Scan for the cell matching the given text and deliver its [x, y] coordinate at center. 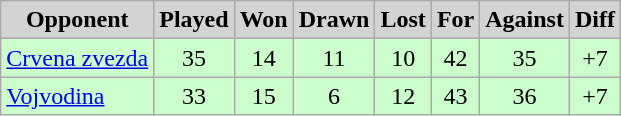
11 [334, 58]
Won [264, 20]
6 [334, 96]
14 [264, 58]
12 [403, 96]
Diff [594, 20]
Opponent [78, 20]
10 [403, 58]
43 [455, 96]
42 [455, 58]
For [455, 20]
36 [525, 96]
Lost [403, 20]
15 [264, 96]
33 [194, 96]
Crvena zvezda [78, 58]
Drawn [334, 20]
Played [194, 20]
Against [525, 20]
Vojvodina [78, 96]
